Determine the (x, y) coordinate at the center of the cell enclosing the given text.  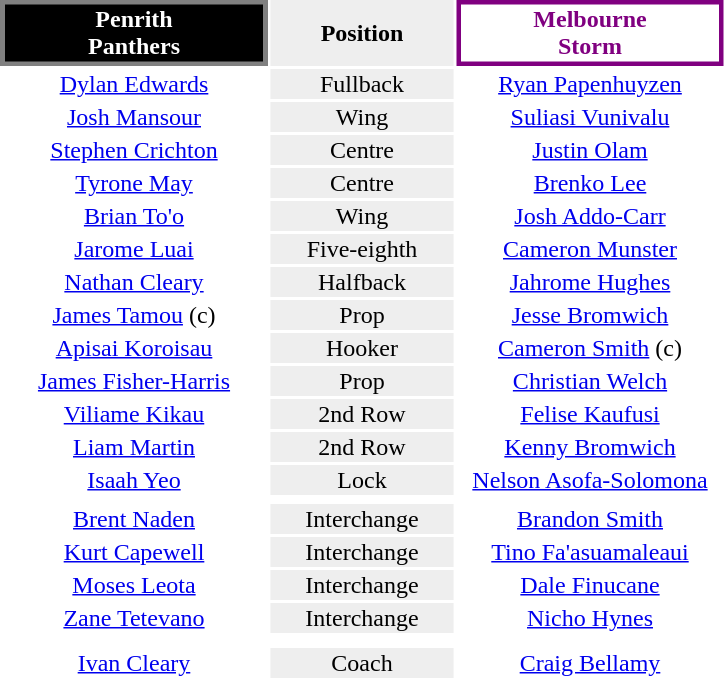
Craig Bellamy (590, 663)
Josh Addo-Carr (590, 216)
Josh Mansour (134, 117)
Christian Welch (590, 381)
Kenny Bromwich (590, 447)
James Fisher-Harris (134, 381)
Viliame Kikau (134, 414)
Zane Tetevano (134, 618)
Halfback (362, 282)
Coach (362, 663)
Brandon Smith (590, 519)
Stephen Crichton (134, 150)
Five-eighth (362, 249)
Justin Olam (590, 150)
Nelson Asofa-Solomona (590, 480)
Liam Martin (134, 447)
Cameron Smith (c) (590, 348)
Nathan Cleary (134, 282)
Felise Kaufusi (590, 414)
Suliasi Vunivalu (590, 117)
MelbourneStorm (590, 33)
Isaah Yeo (134, 480)
PenrithPanthers (134, 33)
Hooker (362, 348)
Ryan Papenhuyzen (590, 84)
Jahrome Hughes (590, 282)
Cameron Munster (590, 249)
Brian To'o (134, 216)
Nicho Hynes (590, 618)
Brent Naden (134, 519)
Position (362, 33)
Apisai Koroisau (134, 348)
Jarome Luai (134, 249)
Dylan Edwards (134, 84)
Dale Finucane (590, 585)
Moses Leota (134, 585)
Lock (362, 480)
Kurt Capewell (134, 552)
Fullback (362, 84)
Ivan Cleary (134, 663)
Jesse Bromwich (590, 315)
Brenko Lee (590, 183)
Tyrone May (134, 183)
Tino Fa'asuamaleaui (590, 552)
James Tamou (c) (134, 315)
